Pinpoint the cell where the given text exists, returning its (X, Y) midpoint coordinate. 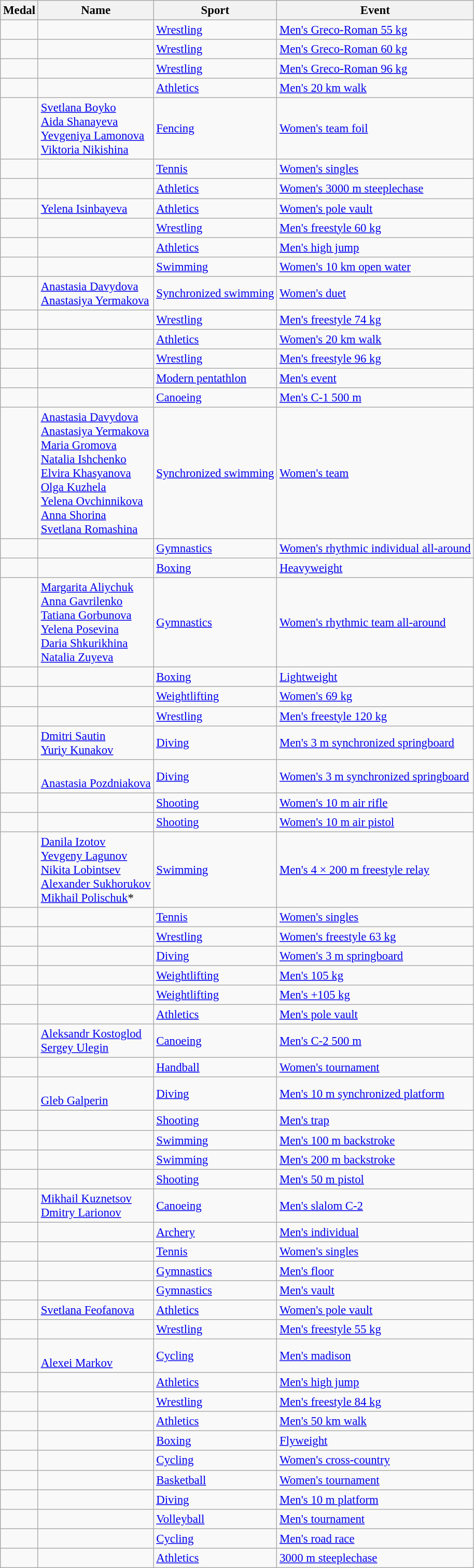
Anastasia DavydovaAnastasiya YermakovaMaria GromovaNatalia IshchenkoElvira KhasyanovaOlga KuzhelaYelena OvchinnikovaAnna ShorinaSvetlana Romashina (95, 473)
Event (375, 10)
Women's 3 m synchronized springboard (375, 776)
Men's Greco-Roman 96 kg (375, 69)
Men's 200 m backstroke (375, 1159)
Men's road race (375, 1538)
Men's Greco-Roman 55 kg (375, 30)
Men's +105 kg (375, 995)
Men's trap (375, 1121)
Medal (20, 10)
Lightweight (375, 677)
Men's 10 m synchronized platform (375, 1094)
Anastasia Pozdniakova (95, 776)
Heavyweight (375, 568)
Men's pole vault (375, 1015)
Women's 10 m air pistol (375, 822)
Fencing (215, 129)
Margarita AliychukAnna GavrilenkoTatiana GorbunovaYelena PosevinaDaria ShkurikhinaNatalia Zuyeva (95, 622)
Men's freestyle 55 kg (375, 1329)
Women's duet (375, 293)
Women's 20 km walk (375, 339)
Basketball (215, 1480)
Modern pentathlon (215, 378)
Men's 105 kg (375, 976)
Men's tournament (375, 1519)
Women's freestyle 63 kg (375, 936)
Men's C-1 500 m (375, 398)
Volleyball (215, 1519)
Men's freestyle 84 kg (375, 1402)
Men's freestyle 74 kg (375, 320)
Men's 4 × 200 m freestyle relay (375, 870)
Men's 50 km walk (375, 1421)
Dmitri SautinYuriy Kunakov (95, 743)
Women's 69 kg (375, 697)
Women's rhythmic individual all-around (375, 549)
Alexei Markov (95, 1356)
Anastasia DavydovaAnastasiya Yermakova (95, 293)
Men's freestyle 120 kg (375, 716)
Men's 3 m synchronized springboard (375, 743)
Women's team foil (375, 129)
Women's 3 m springboard (375, 956)
Women's 10 km open water (375, 267)
Men's 100 m backstroke (375, 1140)
Women's team (375, 473)
Men's vault (375, 1291)
Men's madison (375, 1356)
Men's freestyle 60 kg (375, 228)
Gleb Galperin (95, 1094)
Handball (215, 1068)
Women's cross-country (375, 1461)
Aleksandr KostoglodSergey Ulegin (95, 1041)
Women's rhythmic team all-around (375, 622)
Yelena Isinbayeva (95, 208)
Women's 10 m air rifle (375, 803)
Men's slalom C-2 (375, 1205)
3000 m steeplechase (375, 1558)
Name (95, 10)
Men's 50 m pistol (375, 1179)
Men's 10 m platform (375, 1500)
Men's 20 km walk (375, 88)
Danila IzotovYevgeny LagunovNikita Lobintsev Alexander SukhorukovMikhail Polischuk* (95, 870)
Men's Greco-Roman 60 kg (375, 49)
Men's individual (375, 1232)
Sport (215, 10)
Men's freestyle 96 kg (375, 359)
Flyweight (375, 1441)
Men's event (375, 378)
Svetlana BoykoAida ShanayevaYevgeniya LamonovaViktoria Nikishina (95, 129)
Men's C-2 500 m (375, 1041)
Mikhail KuznetsovDmitry Larionov (95, 1205)
Svetlana Feofanova (95, 1310)
Men's floor (375, 1271)
Archery (215, 1232)
Women's 3000 m steeplechase (375, 189)
